Pinpoint the cell where the given text exists, returning its [X, Y] midpoint coordinate. 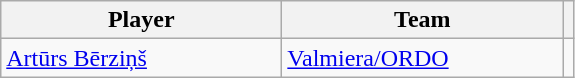
Valmiera/ORDO [422, 58]
Player [142, 20]
Team [422, 20]
Artūrs Bērziņš [142, 58]
